Return (x, y) of the center of cell containing provided text 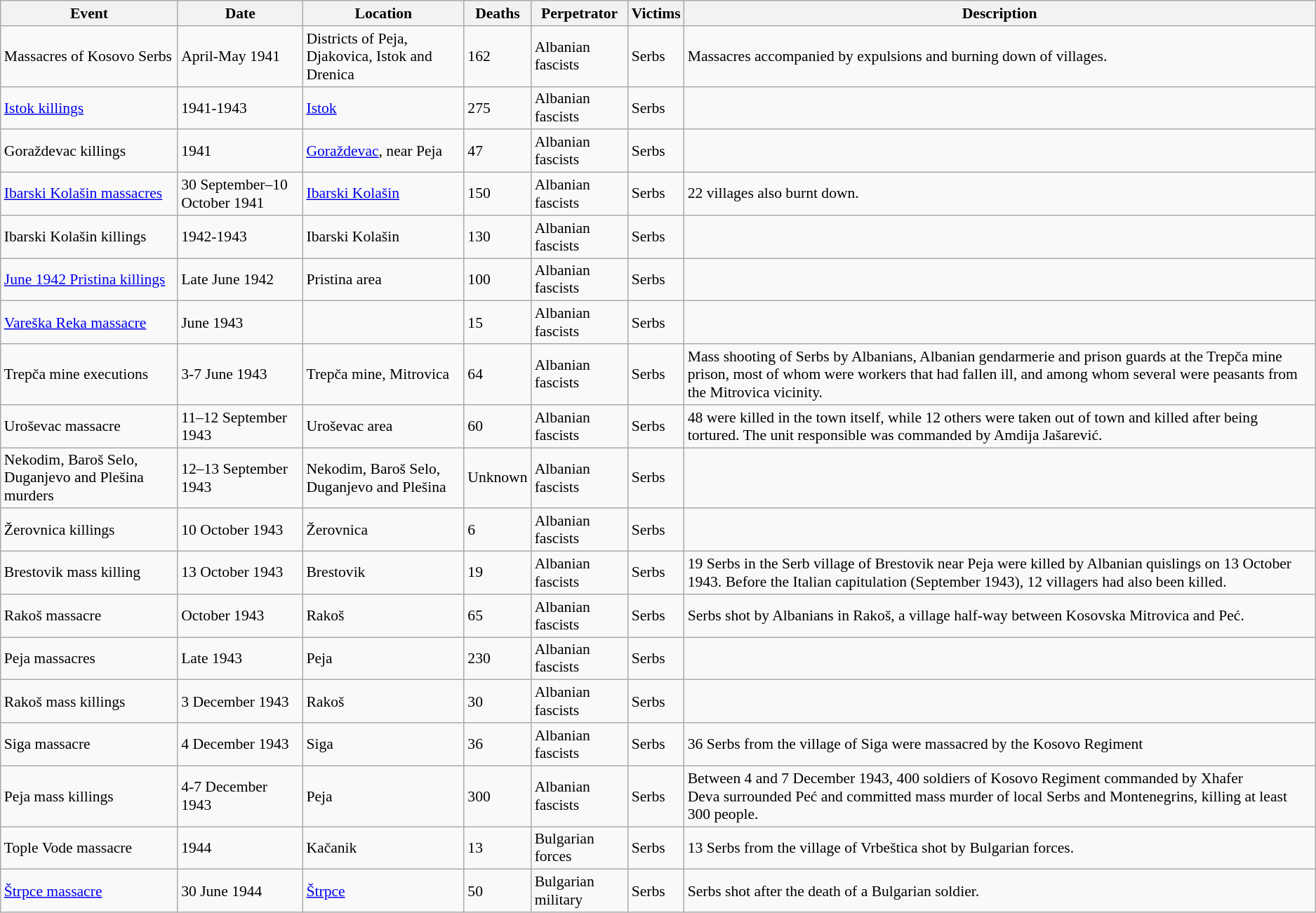
Uroševac area (383, 427)
Siga massacre (89, 744)
22 villages also burnt down. (999, 194)
1944 (240, 848)
Victims (656, 13)
100 (497, 279)
Late June 1942 (240, 279)
Nekodim, Baroš Selo, Duganjevo and Plešina (383, 479)
Istok killings (89, 108)
Nekodim, Baroš Selo, Duganjevo and Plešina murders (89, 479)
12–13 September 1943 (240, 479)
Uroševac massacre (89, 427)
13 (497, 848)
4 December 1943 (240, 744)
Brestovik mass killing (89, 573)
3-7 June 1943 (240, 375)
150 (497, 194)
Event (89, 13)
30 June 1944 (240, 891)
Siga (383, 744)
50 (497, 891)
April-May 1941 (240, 56)
Bulgarian military (580, 891)
Deaths (497, 13)
Peja mass killings (89, 796)
Vareška Reka massacre (89, 323)
Massacres accompanied by expulsions and burning down of villages. (999, 56)
19 (497, 573)
Istok (383, 108)
Tople Vode massacre (89, 848)
162 (497, 56)
1941 (240, 152)
Perpetrator (580, 13)
3 December 1943 (240, 702)
Peja massacres (89, 658)
Rakoš mass killings (89, 702)
Late 1943 (240, 658)
64 (497, 375)
Location (383, 13)
Kačanik (383, 848)
Žerovnica killings (89, 531)
Trepča mine executions (89, 375)
Ibarski Kolašin massacres (89, 194)
65 (497, 616)
Štrpce massacre (89, 891)
June 1943 (240, 323)
June 1942 Pristina killings (89, 279)
Rakoš massacre (89, 616)
Brestovik (383, 573)
Bulgarian forces (580, 848)
275 (497, 108)
Description (999, 13)
36 (497, 744)
1942-1943 (240, 237)
11–12 September 1943 (240, 427)
300 (497, 796)
6 (497, 531)
15 (497, 323)
47 (497, 152)
Goraždevac killings (89, 152)
Unknown (497, 479)
4-7 December 1943 (240, 796)
Serbs shot by Albanians in Rakoš, a village half-way between Kosovska Mitrovica and Peć. (999, 616)
Pristina area (383, 279)
Štrpce (383, 891)
Žerovnica (383, 531)
Massacres of Kosovo Serbs (89, 56)
Albanianfascists (580, 375)
30 (497, 702)
30 September–10 October 1941 (240, 194)
October 1943 (240, 616)
Ibarski Kolašin killings (89, 237)
60 (497, 427)
36 Serbs from the village of Siga were massacred by the Kosovo Regiment (999, 744)
1941-1943 (240, 108)
13 October 1943 (240, 573)
Districts of Peja, Djakovica, Istok and Drenica (383, 56)
10 October 1943 (240, 531)
230 (497, 658)
Trepča mine, Mitrovica (383, 375)
Serbs shot after the death of a Bulgarian soldier. (999, 891)
13 Serbs from the village of Vrbeštica shot by Bulgarian forces. (999, 848)
130 (497, 237)
Goraždevac, near Peja (383, 152)
Date (240, 13)
